Return [X, Y] of the center of cell containing provided text 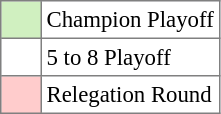
Relegation Round [130, 95]
Champion Playoff [130, 20]
5 to 8 Playoff [130, 57]
